Output the (x, y) coordinate of the center of the cell containing the given text.  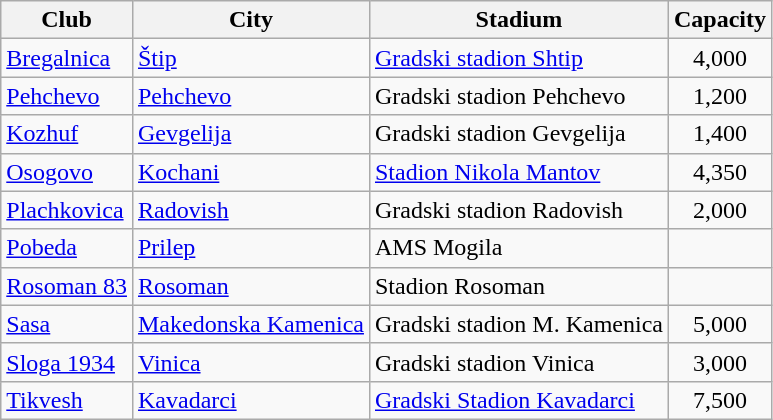
Gradski stadion Gevgelija (518, 134)
2,000 (720, 210)
1,400 (720, 134)
Sasa (67, 324)
Stadium (518, 20)
AMS Mogila (518, 248)
Radovish (250, 210)
1,200 (720, 96)
City (250, 20)
Gradski stadion Pehchevo (518, 96)
Bregalnica (67, 58)
3,000 (720, 362)
Gradski stadion M. Kamenica (518, 324)
Rosoman 83 (67, 286)
Club (67, 20)
5,000 (720, 324)
Gradski stadion Shtip (518, 58)
Štip (250, 58)
Gradski stadion Vinica (518, 362)
Vinica (250, 362)
Stadion Rosoman (518, 286)
Plachkovica (67, 210)
Prilep (250, 248)
Osogovo (67, 172)
4,350 (720, 172)
Kozhuf (67, 134)
Kochani (250, 172)
Pobeda (67, 248)
4,000 (720, 58)
Kavadarci (250, 400)
Capacity (720, 20)
Tikvesh (67, 400)
Gradski stadion Radovish (518, 210)
Stadion Nikola Mantov (518, 172)
Gradski Stadion Kavadarci (518, 400)
Makedonska Kamenica (250, 324)
Gevgelija (250, 134)
Rosoman (250, 286)
Sloga 1934 (67, 362)
7,500 (720, 400)
